From the cell containing the given text, extract its center point as (x, y) coordinate. 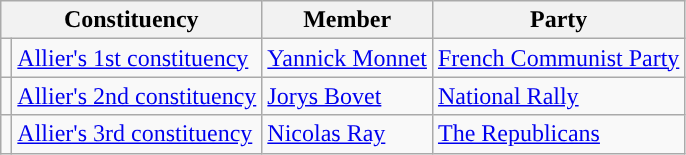
The Republicans (558, 134)
Party (558, 20)
National Rally (558, 96)
Jorys Bovet (348, 96)
Constituency (132, 20)
French Communist Party (558, 58)
Allier's 1st constituency (137, 58)
Allier's 2nd constituency (137, 96)
Member (348, 20)
Nicolas Ray (348, 134)
Yannick Monnet (348, 58)
Allier's 3rd constituency (137, 134)
